Output the [X, Y] coordinate of the center of the cell containing the given text.  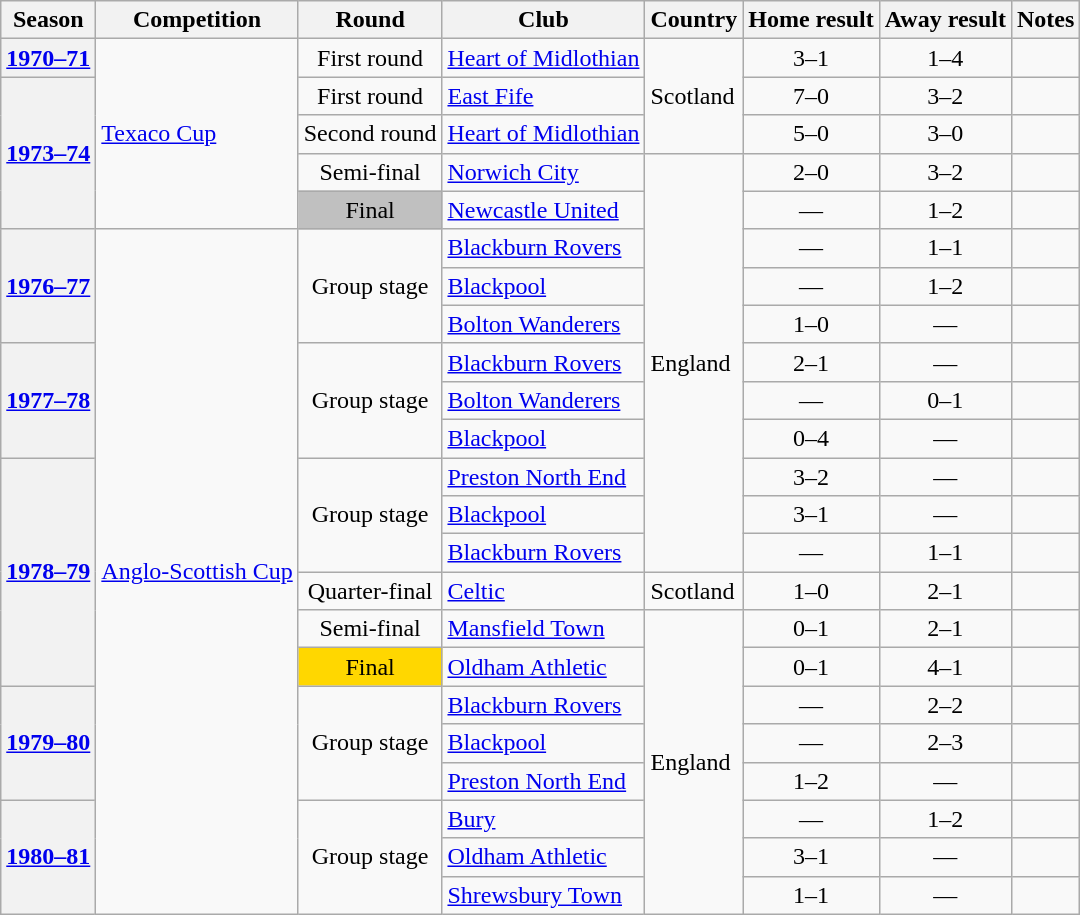
3–0 [945, 134]
Anglo-Scottish Cup [197, 572]
Notes [1045, 20]
1976–77 [48, 286]
Away result [945, 20]
1973–74 [48, 153]
Texaco Cup [197, 134]
2–2 [945, 705]
Bury [544, 819]
Home result [812, 20]
1977–78 [48, 400]
Shrewsbury Town [544, 895]
1978–79 [48, 572]
Competition [197, 20]
1979–80 [48, 743]
2–3 [945, 743]
Norwich City [544, 172]
Season [48, 20]
1970–71 [48, 58]
0–4 [812, 438]
Second round [370, 134]
5–0 [812, 134]
Country [694, 20]
4–1 [945, 667]
East Fife [544, 96]
Quarter-final [370, 591]
2–0 [812, 172]
Club [544, 20]
1980–81 [48, 857]
Mansfield Town [544, 629]
Newcastle United [544, 210]
1–4 [945, 58]
Celtic [544, 591]
Round [370, 20]
7–0 [812, 96]
